Capture the cell that displays the provided text and extract its (X, Y) central coordinate. 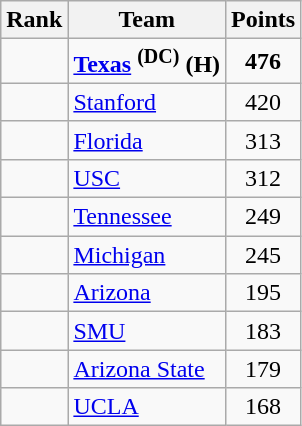
179 (264, 369)
Texas (DC) (H) (147, 62)
168 (264, 407)
420 (264, 102)
Rank (34, 20)
195 (264, 293)
UCLA (147, 407)
Arizona (147, 293)
Florida (147, 140)
313 (264, 140)
SMU (147, 331)
245 (264, 255)
Team (147, 20)
Tennessee (147, 217)
Arizona State (147, 369)
Michigan (147, 255)
476 (264, 62)
Stanford (147, 102)
249 (264, 217)
312 (264, 178)
Points (264, 20)
183 (264, 331)
USC (147, 178)
